Detect which cell encompasses the target text, then output its [X, Y] center coordinate. 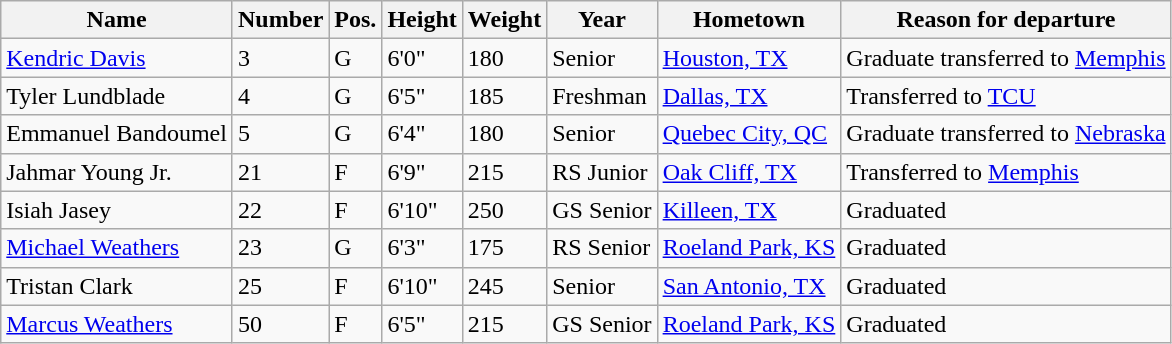
Hometown [749, 20]
Tyler Lundblade [117, 96]
Tristan Clark [117, 286]
Killeen, TX [749, 210]
Weight [504, 20]
Michael Weathers [117, 248]
Quebec City, QC [749, 134]
Transferred to Memphis [1006, 172]
Pos. [356, 20]
RS Junior [602, 172]
Dallas, TX [749, 96]
Emmanuel Bandoumel [117, 134]
Houston, TX [749, 58]
Marcus Weathers [117, 324]
185 [504, 96]
50 [280, 324]
6'3" [422, 248]
25 [280, 286]
Graduate transferred to Nebraska [1006, 134]
Name [117, 20]
Reason for departure [1006, 20]
Jahmar Young Jr. [117, 172]
Height [422, 20]
175 [504, 248]
4 [280, 96]
Oak Cliff, TX [749, 172]
3 [280, 58]
Isiah Jasey [117, 210]
21 [280, 172]
San Antonio, TX [749, 286]
5 [280, 134]
Kendric Davis [117, 58]
Freshman [602, 96]
Year [602, 20]
250 [504, 210]
245 [504, 286]
Transferred to TCU [1006, 96]
6'0" [422, 58]
Number [280, 20]
22 [280, 210]
Graduate transferred to Memphis [1006, 58]
6'9" [422, 172]
RS Senior [602, 248]
6'4" [422, 134]
23 [280, 248]
